Search for the cell housing the specified text and yield its (X, Y) center coordinate. 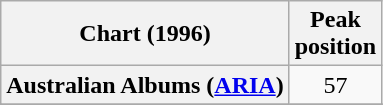
Peakposition (335, 34)
Australian Albums (ARIA) (145, 85)
Chart (1996) (145, 34)
57 (335, 85)
